Return (X, Y) of the center of cell containing provided text 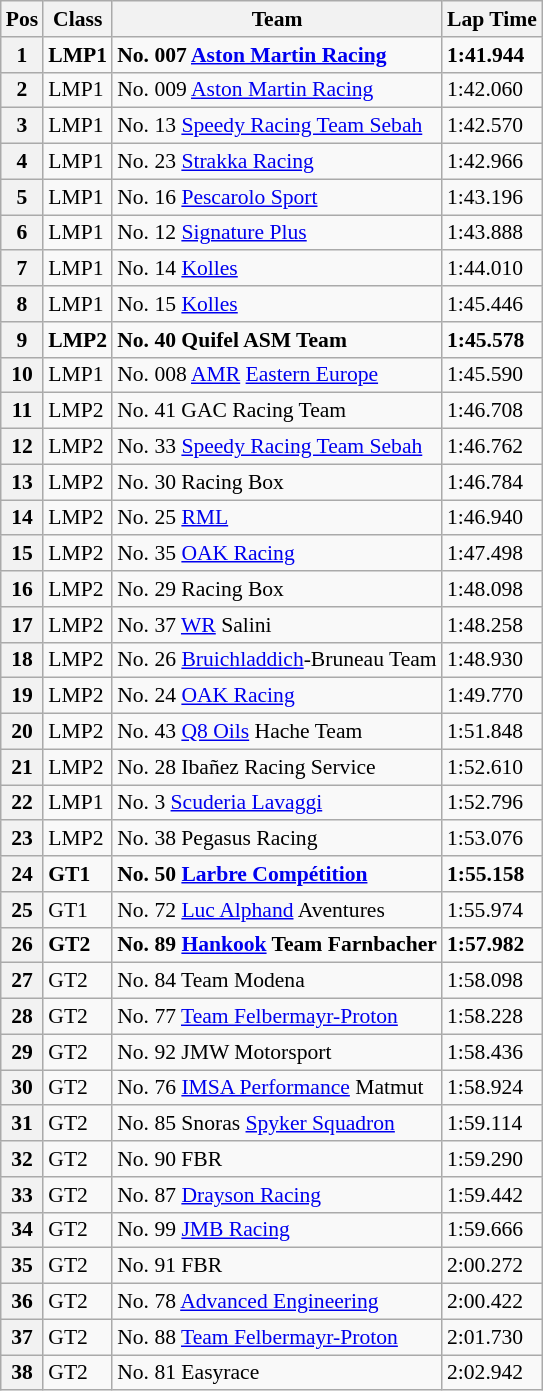
No. 99 JMB Racing (277, 1230)
1:53.076 (492, 839)
1:48.930 (492, 660)
21 (22, 767)
1:45.590 (492, 375)
1:48.098 (492, 589)
30 (22, 1088)
23 (22, 839)
No. 38 Pegasus Racing (277, 839)
No. 87 Drayson Racing (277, 1195)
No. 25 RML (277, 518)
Class (78, 19)
10 (22, 375)
1:55.158 (492, 874)
16 (22, 589)
No. 3 Scuderia Lavaggi (277, 803)
Lap Time (492, 19)
1:42.060 (492, 90)
28 (22, 1017)
No. 13 Speedy Racing Team Sebah (277, 126)
No. 12 Signature Plus (277, 233)
No. 14 Kolles (277, 269)
1 (22, 55)
No. 29 Racing Box (277, 589)
1:48.258 (492, 625)
8 (22, 304)
15 (22, 554)
1:58.924 (492, 1088)
No. 77 Team Felbermayr-Proton (277, 1017)
No. 24 OAK Racing (277, 696)
25 (22, 910)
1:59.666 (492, 1230)
7 (22, 269)
No. 50 Larbre Compétition (277, 874)
No. 30 Racing Box (277, 482)
11 (22, 411)
No. 76 IMSA Performance Matmut (277, 1088)
26 (22, 945)
No. 89 Hankook Team Farnbacher (277, 945)
13 (22, 482)
No. 35 OAK Racing (277, 554)
1:47.498 (492, 554)
17 (22, 625)
18 (22, 660)
No. 72 Luc Alphand Aventures (277, 910)
34 (22, 1230)
No. 85 Snoras Spyker Squadron (277, 1124)
No. 23 Strakka Racing (277, 162)
1:59.442 (492, 1195)
5 (22, 197)
31 (22, 1124)
No. 84 Team Modena (277, 981)
37 (22, 1337)
No. 16 Pescarolo Sport (277, 197)
1:44.010 (492, 269)
1:45.446 (492, 304)
1:59.114 (492, 1124)
2:02.942 (492, 1373)
Team (277, 19)
12 (22, 447)
1:41.944 (492, 55)
22 (22, 803)
No. 33 Speedy Racing Team Sebah (277, 447)
2:01.730 (492, 1337)
24 (22, 874)
19 (22, 696)
1:46.708 (492, 411)
1:49.770 (492, 696)
No. 40 Quifel ASM Team (277, 340)
1:59.290 (492, 1159)
38 (22, 1373)
6 (22, 233)
No. 26 Bruichladdich-Bruneau Team (277, 660)
29 (22, 1052)
32 (22, 1159)
No. 15 Kolles (277, 304)
Pos (22, 19)
35 (22, 1266)
1:52.796 (492, 803)
No. 43 Q8 Oils Hache Team (277, 732)
No. 37 WR Salini (277, 625)
No. 007 Aston Martin Racing (277, 55)
1:42.570 (492, 126)
2:00.272 (492, 1266)
No. 009 Aston Martin Racing (277, 90)
1:46.762 (492, 447)
9 (22, 340)
No. 78 Advanced Engineering (277, 1302)
1:58.228 (492, 1017)
No. 92 JMW Motorsport (277, 1052)
No. 41 GAC Racing Team (277, 411)
14 (22, 518)
No. 91 FBR (277, 1266)
1:51.848 (492, 732)
1:57.982 (492, 945)
36 (22, 1302)
1:55.974 (492, 910)
No. 88 Team Felbermayr-Proton (277, 1337)
1:43.888 (492, 233)
1:46.940 (492, 518)
1:45.578 (492, 340)
1:42.966 (492, 162)
2 (22, 90)
1:46.784 (492, 482)
No. 90 FBR (277, 1159)
27 (22, 981)
No. 28 Ibañez Racing Service (277, 767)
33 (22, 1195)
1:58.436 (492, 1052)
2:00.422 (492, 1302)
1:52.610 (492, 767)
4 (22, 162)
1:43.196 (492, 197)
3 (22, 126)
1:58.098 (492, 981)
No. 008 AMR Eastern Europe (277, 375)
No. 81 Easyrace (277, 1373)
20 (22, 732)
